Pinpoint the cell where the given text exists, returning its (X, Y) midpoint coordinate. 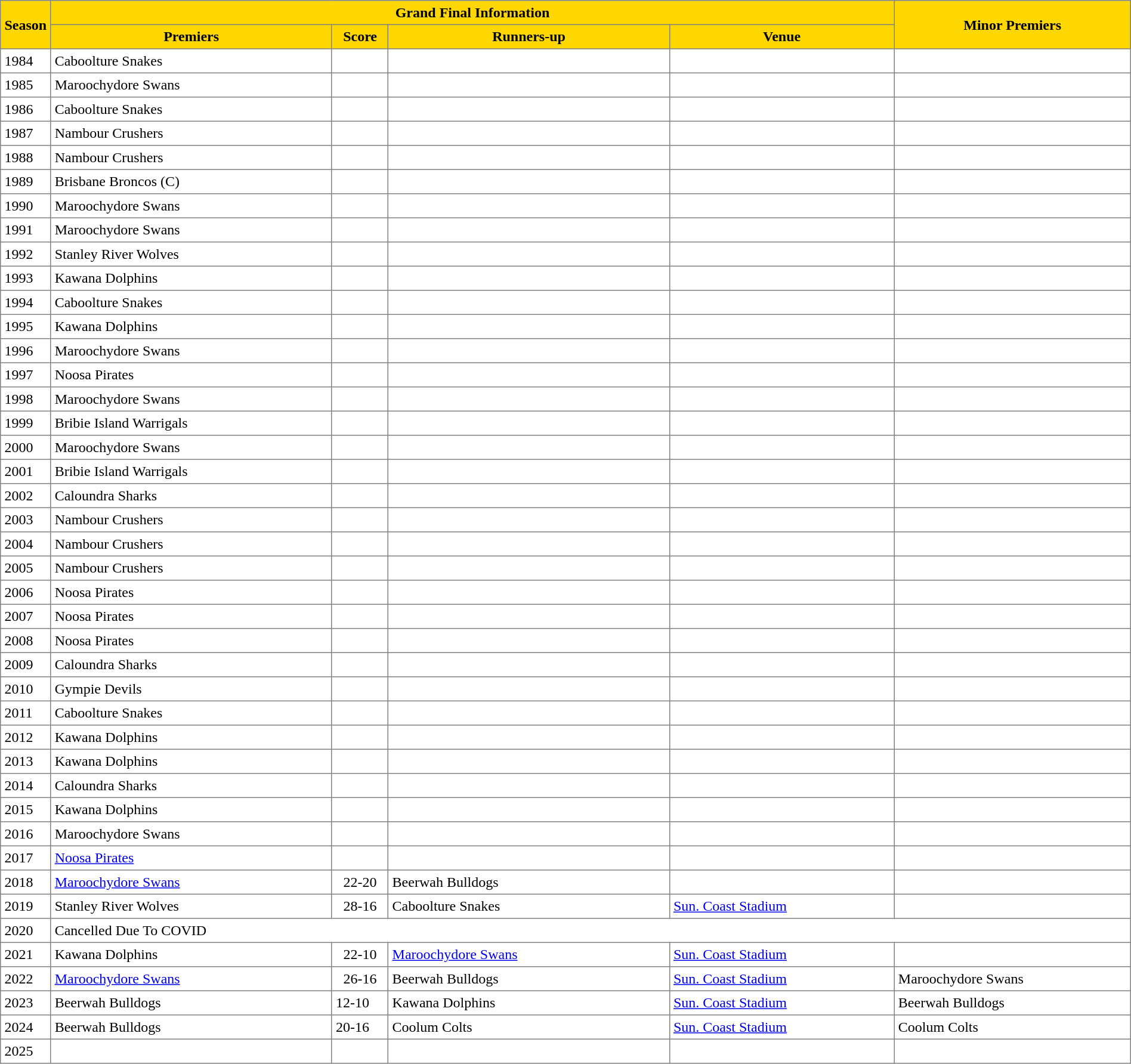
1993 (26, 278)
2023 (26, 1003)
26-16 (360, 979)
2001 (26, 471)
1995 (26, 326)
Gympie Devils (191, 689)
2014 (26, 785)
2008 (26, 641)
2022 (26, 979)
2011 (26, 713)
Runners-up (529, 36)
Season (26, 25)
Cancelled Due To COVID (591, 930)
2002 (26, 496)
1985 (26, 85)
1988 (26, 157)
1996 (26, 351)
2017 (26, 858)
22-10 (360, 954)
22-20 (360, 882)
2020 (26, 930)
28-16 (360, 906)
12-10 (360, 1003)
2007 (26, 616)
1990 (26, 206)
2009 (26, 664)
1994 (26, 302)
1987 (26, 133)
20-16 (360, 1027)
2004 (26, 544)
2010 (26, 689)
Venue (781, 36)
Grand Final Information (472, 13)
2005 (26, 568)
Brisbane Broncos (C) (191, 181)
2025 (26, 1051)
2016 (26, 834)
1992 (26, 254)
2015 (26, 809)
2021 (26, 954)
Score (360, 36)
1998 (26, 399)
1997 (26, 375)
2013 (26, 761)
1999 (26, 423)
Premiers (191, 36)
1991 (26, 230)
2006 (26, 592)
2019 (26, 906)
1989 (26, 181)
1984 (26, 61)
1986 (26, 109)
Minor Premiers (1012, 25)
2000 (26, 447)
2012 (26, 737)
2003 (26, 519)
2018 (26, 882)
2024 (26, 1027)
